Search for the cell housing the specified text and yield its (x, y) center coordinate. 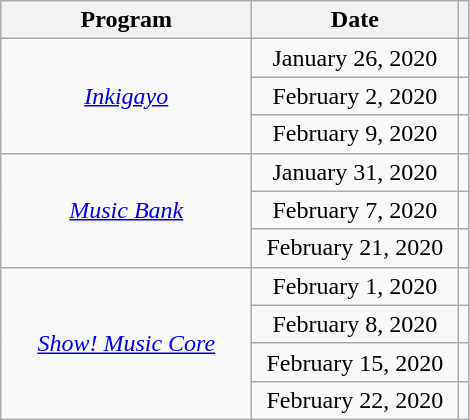
February 7, 2020 (355, 210)
Inkigayo (126, 96)
February 22, 2020 (355, 400)
January 31, 2020 (355, 172)
February 2, 2020 (355, 96)
February 21, 2020 (355, 248)
February 8, 2020 (355, 324)
Music Bank (126, 210)
Date (355, 20)
January 26, 2020 (355, 58)
Program (126, 20)
February 15, 2020 (355, 362)
Show! Music Core (126, 343)
February 9, 2020 (355, 134)
February 1, 2020 (355, 286)
